From the cell containing the given text, extract its center point as [X, Y] coordinate. 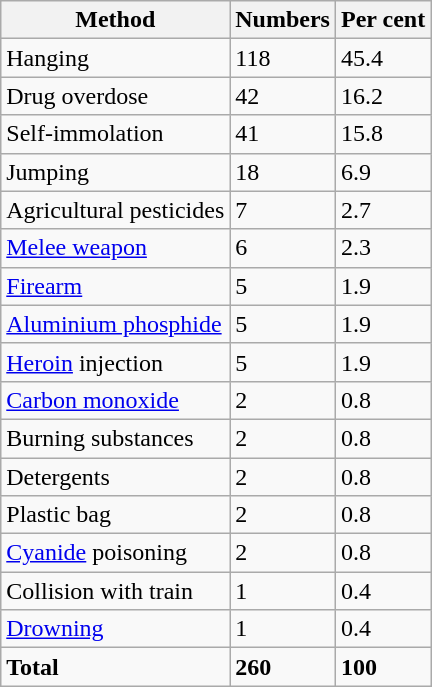
Heroin injection [116, 362]
Total [116, 667]
2.3 [382, 248]
Numbers [283, 20]
Aluminium phosphide [116, 324]
Drowning [116, 629]
Plastic bag [116, 515]
Method [116, 20]
Self-immolation [116, 134]
100 [382, 667]
41 [283, 134]
Jumping [116, 172]
45.4 [382, 58]
Hanging [116, 58]
118 [283, 58]
Agricultural pesticides [116, 210]
7 [283, 210]
42 [283, 96]
260 [283, 667]
6 [283, 248]
Melee weapon [116, 248]
Collision with train [116, 591]
Firearm [116, 286]
Per cent [382, 20]
6.9 [382, 172]
Detergents [116, 477]
16.2 [382, 96]
Carbon monoxide [116, 400]
Burning substances [116, 438]
Drug overdose [116, 96]
Cyanide poisoning [116, 553]
15.8 [382, 134]
18 [283, 172]
2.7 [382, 210]
